Identify which cell holds the provided text, then report its (X, Y) central coordinate. 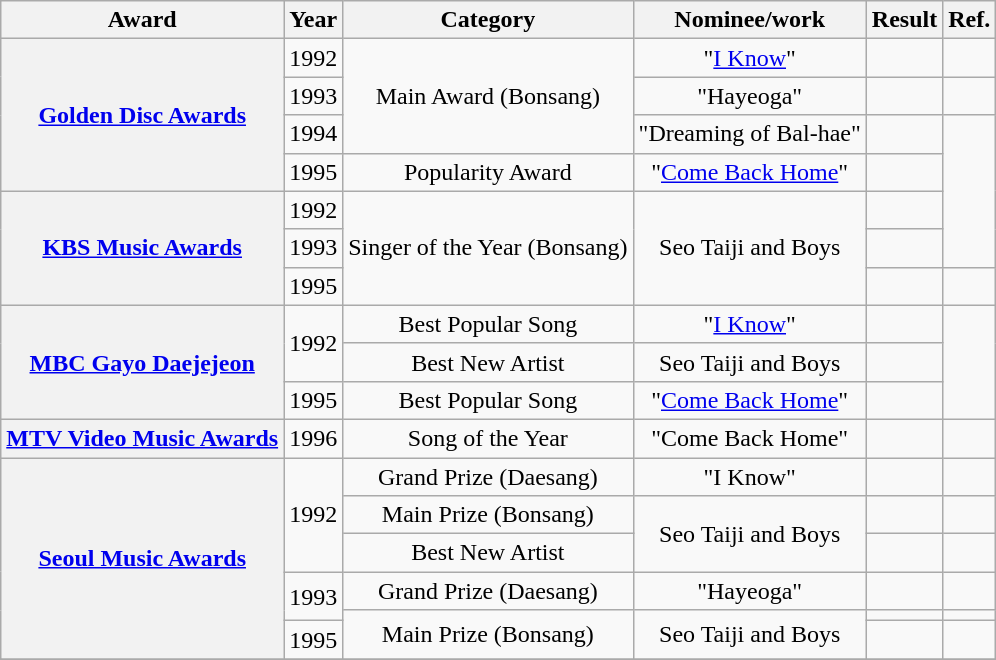
KBS Music Awards (142, 248)
Golden Disc Awards (142, 115)
Seoul Music Awards (142, 558)
Award (142, 20)
Nominee/work (750, 20)
1996 (314, 438)
Ref. (970, 20)
Category (488, 20)
MBC Gayo Daejejeon (142, 362)
Main Award (Bonsang) (488, 96)
Song of the Year (488, 438)
Year (314, 20)
Singer of the Year (Bonsang) (488, 248)
Popularity Award (488, 172)
Result (904, 20)
1994 (314, 134)
"Dreaming of Bal-hae" (750, 134)
MTV Video Music Awards (142, 438)
